Search for the cell housing the specified text and yield its (X, Y) center coordinate. 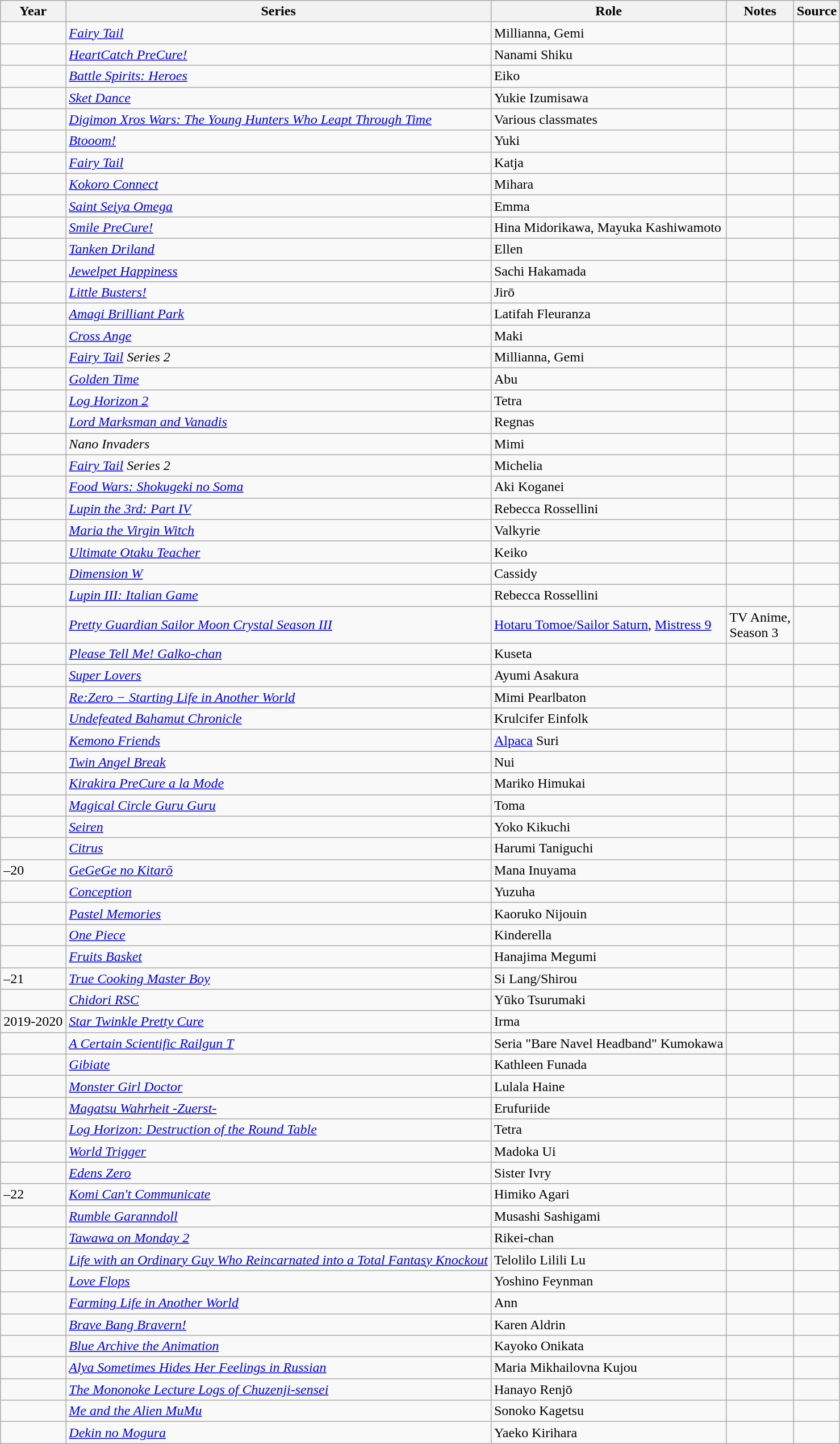
Role (609, 11)
Kokoro Connect (278, 184)
Food Wars: Shokugeki no Soma (278, 487)
Tanken Driland (278, 249)
Mimi Pearlbaton (609, 697)
Hanajima Megumi (609, 956)
Digimon Xros Wars: The Young Hunters Who Leapt Through Time (278, 119)
Edens Zero (278, 1173)
Ann (609, 1302)
Emma (609, 206)
Harumi Taniguchi (609, 848)
Kayoko Onikata (609, 1346)
Yoko Kikuchi (609, 827)
Star Twinkle Pretty Cure (278, 1022)
Madoka Ui (609, 1151)
Log Horizon 2 (278, 401)
Rumble Garanndoll (278, 1216)
The Mononoke Lecture Logs of Chuzenji-sensei (278, 1389)
Rikei-chan (609, 1238)
Hotaru Tomoe/Sailor Saturn, Mistress 9 (609, 624)
Golden Time (278, 379)
Katja (609, 163)
Hina Midorikawa, Mayuka Kashiwamoto (609, 227)
Irma (609, 1022)
Seiren (278, 827)
Alya Sometimes Hides Her Feelings in Russian (278, 1368)
Dimension W (278, 573)
Erufuriide (609, 1108)
Hanayo Renjō (609, 1389)
Brave Bang Bravern! (278, 1325)
Kaoruko Nijouin (609, 913)
Pastel Memories (278, 913)
Himiko Agari (609, 1195)
Kathleen Funada (609, 1065)
Krulcifer Einfolk (609, 719)
Telolilo Lilili Lu (609, 1259)
Mariko Himukai (609, 784)
HeartCatch PreCure! (278, 55)
Btooom! (278, 141)
Kirakira PreCure a la Mode (278, 784)
Lord Marksman and Vanadis (278, 422)
Kinderella (609, 935)
Series (278, 11)
Ultimate Otaku Teacher (278, 552)
Ellen (609, 249)
Karen Aldrin (609, 1325)
Re:Zero − Starting Life in Another World (278, 697)
Citrus (278, 848)
Notes (760, 11)
Maki (609, 336)
Me and the Alien MuMu (278, 1411)
Mana Inuyama (609, 870)
Maria the Virgin Witch (278, 530)
Yaeko Kirihara (609, 1433)
Yoshino Feynman (609, 1281)
Sket Dance (278, 98)
Life with an Ordinary Guy Who Reincarnated into a Total Fantasy Knockout (278, 1259)
Si Lang/Shirou (609, 978)
Sister Ivry (609, 1173)
One Piece (278, 935)
Year (33, 11)
Monster Girl Doctor (278, 1087)
–22 (33, 1195)
Sachi Hakamada (609, 271)
Sonoko Kagetsu (609, 1411)
Musashi Sashigami (609, 1216)
Fruits Basket (278, 956)
Little Busters! (278, 293)
Valkyrie (609, 530)
Twin Angel Break (278, 762)
Toma (609, 805)
Yuki (609, 141)
Nano Invaders (278, 444)
Super Lovers (278, 676)
Various classmates (609, 119)
Mihara (609, 184)
Komi Can't Communicate (278, 1195)
Chidori RSC (278, 1000)
Regnas (609, 422)
Farming Life in Another World (278, 1302)
Lupin III: Italian Game (278, 595)
Lulala Haine (609, 1087)
Magical Circle Guru Guru (278, 805)
True Cooking Master Boy (278, 978)
Yuzuha (609, 892)
Nanami Shiku (609, 55)
TV Anime,Season 3 (760, 624)
Seria "Bare Navel Headband" Kumokawa (609, 1043)
Lupin the 3rd: Part IV (278, 509)
Latifah Fleuranza (609, 314)
–20 (33, 870)
Pretty Guardian Sailor Moon Crystal Season III (278, 624)
Battle Spirits: Heroes (278, 76)
GeGeGe no Kitarō (278, 870)
Keiko (609, 552)
World Trigger (278, 1151)
Tawawa on Monday 2 (278, 1238)
Love Flops (278, 1281)
Jirō (609, 293)
Undefeated Bahamut Chronicle (278, 719)
Saint Seiya Omega (278, 206)
Gibiate (278, 1065)
Ayumi Asakura (609, 676)
Michelia (609, 465)
Mimi (609, 444)
Yūko Tsurumaki (609, 1000)
Magatsu Wahrheit -Zuerst- (278, 1108)
Eiko (609, 76)
A Certain Scientific Railgun T (278, 1043)
Cross Ange (278, 336)
Maria Mikhailovna Kujou (609, 1368)
Amagi Brilliant Park (278, 314)
Blue Archive the Animation (278, 1346)
2019-2020 (33, 1022)
Log Horizon: Destruction of the Round Table (278, 1130)
Alpaca Suri (609, 740)
Jewelpet Happiness (278, 271)
Please Tell Me! Galko-chan (278, 654)
Aki Koganei (609, 487)
Source (817, 11)
–21 (33, 978)
Yukie Izumisawa (609, 98)
Kemono Friends (278, 740)
Smile PreCure! (278, 227)
Abu (609, 379)
Nui (609, 762)
Dekin no Mogura (278, 1433)
Cassidy (609, 573)
Kuseta (609, 654)
Conception (278, 892)
